Pinpoint the cell where the given text exists, returning its [X, Y] midpoint coordinate. 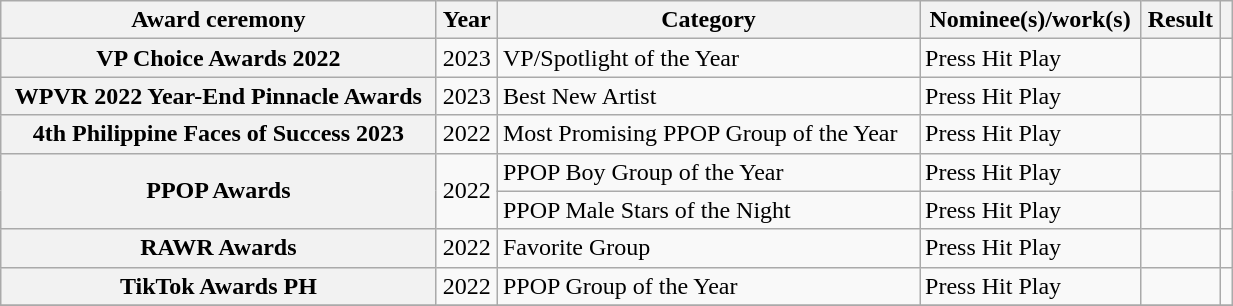
Award ceremony [218, 20]
Best New Artist [708, 96]
Category [708, 20]
WPVR 2022 Year-End Pinnacle Awards [218, 96]
4th Philippine Faces of Success 2023 [218, 134]
PPOP Group of the Year [708, 286]
Nominee(s)/work(s) [1030, 20]
VP/Spotlight of the Year [708, 58]
PPOP Male Stars of the Night [708, 210]
TikTok Awards PH [218, 286]
RAWR Awards [218, 248]
Favorite Group [708, 248]
PPOP Awards [218, 191]
PPOP Boy Group of the Year [708, 172]
VP Choice Awards 2022 [218, 58]
Result [1181, 20]
Most Promising PPOP Group of the Year [708, 134]
Year [466, 20]
